Pinpoint the cell where the given text exists, returning its (x, y) midpoint coordinate. 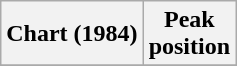
Peakposition (189, 34)
Chart (1984) (72, 34)
